Provide the (X, Y) coordinate of the cell's center where the given text is located.  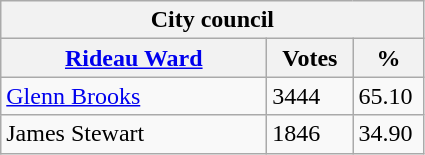
City council (212, 20)
3444 (310, 96)
Votes (310, 58)
Glenn Brooks (134, 96)
James Stewart (134, 134)
34.90 (388, 134)
% (388, 58)
65.10 (388, 96)
1846 (310, 134)
Rideau Ward (134, 58)
